Identify which cell holds the provided text, then report its [x, y] central coordinate. 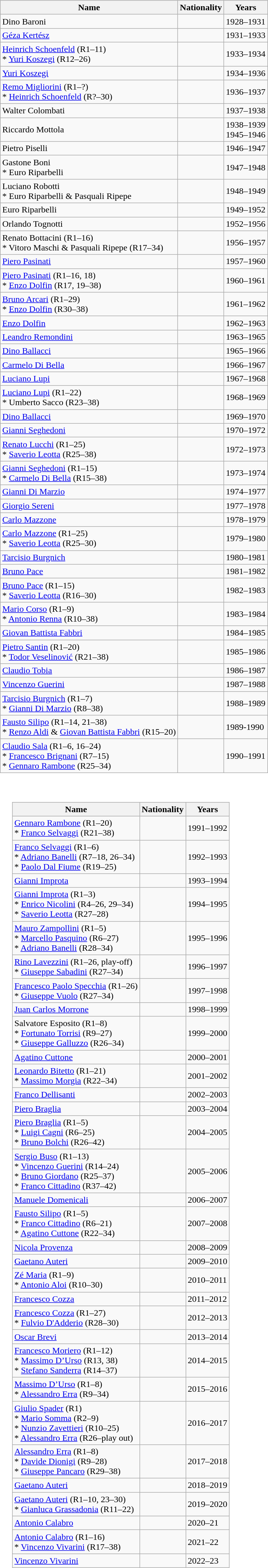
1989-1990 [246, 727]
Francesco Paolo Specchia (R1–26)* Giuseppe Vuolo (R27–34) [76, 990]
Renato Lucchi (R1–25)* Saverio Leotta (R25–38) [89, 449]
2013–2014 [207, 1337]
1974–1977 [246, 492]
1962–1963 [246, 323]
Bruno Arcari (R1–29)* Enzo Dolfin (R30–38) [89, 304]
2001–2002 [207, 1076]
Francesco Cozza [76, 1299]
Agatino Cuttone [76, 1057]
Remo Migliorini (R1–?)* Heinrich Schoenfeld (R?–30) [89, 92]
Rino Lavezzini (R1–26, play-off)* Giuseppe Sabadini (R27–34) [76, 967]
1992–1993 [207, 857]
Franco Selvaggi (R1–6)* Adriano Banelli (R7–18, 26–34)* Paolo Dal Fiume (R19–25) [76, 857]
1999–2000 [207, 1033]
2015–2016 [207, 1389]
2019–2020 [207, 1504]
1990–1991 [246, 756]
Antonio Calabro (R1–16)* Vincenzo Vivarini (R17–38) [76, 1542]
1934–1936 [246, 73]
1933–1934 [246, 54]
Francesco Cozza (R1–27)* Fulvio D'Adderio (R28–30) [76, 1318]
1993–1994 [207, 881]
1960–1961 [246, 280]
1991–1992 [207, 828]
1998–1999 [207, 1009]
Massimo D’Urso (R1–8)* Alessandro Erra (R9–34) [76, 1389]
1988–1989 [246, 704]
Fausto Silipo (R1–14, 21–38)* Renzo Aldi & Giovan Battista Fabbri (R15–20) [89, 727]
Tarcisio Burgnich (R1–7)* Gianni Di Marzio (R8–38) [89, 704]
2012–2013 [207, 1318]
2011–2012 [207, 1299]
Gianni Improta (R1–3)* Enrico Nicolini (R4–26, 29–34)* Saverio Leotta (R27–28) [76, 904]
Alessandro Erra (R1–8)* Davide Dionigi (R9–28)* Giuseppe Pancaro (R29–38) [76, 1462]
Carlo Mazzone [89, 520]
1996–1997 [207, 967]
2020–21 [207, 1523]
1980–1981 [246, 557]
1967–1968 [246, 379]
Oscar Brevi [76, 1337]
1961–1962 [246, 304]
1952–1956 [246, 224]
Piero Pasinati (R1–16, 18)* Enzo Dolfin (R17, 19–38) [89, 280]
Euro Riparbelli [89, 210]
Carlo Mazzone (R1–25)* Saverio Leotta (R25–30) [89, 538]
Luciano Lupi [89, 379]
1997–1998 [207, 990]
Enzo Dolfin [89, 323]
2018–2019 [207, 1485]
2021–22 [207, 1542]
Leonardo Bitetto (R1–21)* Massimo Morgia (R22–34) [76, 1076]
Giulio Spader (R1)* Mario Somma (R2–9)* Nunzio Zavettieri (R10–25)* Alessandro Erra (R26–play out) [76, 1423]
1984–1985 [246, 633]
2016–2017 [207, 1423]
Luciano Robotti* Euro Riparbelli & Pasquali Ripepe [89, 191]
Sergio Buso (R1–13)* Vincenzo Guerini (R14–24)* Bruno Giordano (R25–37)* Franco Cittadino (R37–42) [76, 1171]
2004–2005 [207, 1132]
Francesco Moriero (R1–12)* Massimo D’Urso (R13, 38)* Stefano Sanderra (R14–37) [76, 1360]
Mario Corso (R1–9)* Antonio Renna (R10–38) [89, 614]
Carmelo Di Bella [89, 365]
Franco Dellisanti [76, 1095]
1947–1948 [246, 167]
1981–1982 [246, 571]
Pietro Santin (R1–20)* Todor Veselinović (R21–38) [89, 652]
Zé Maria (R1–9)* Antonio Aloi (R10–30) [76, 1280]
1982–1983 [246, 590]
1995–1996 [207, 938]
Leandro Remondini [89, 337]
1970–1972 [246, 430]
Mauro Zampollini (R1–5)* Marcello Pasquino (R6–27)* Adriano Banelli (R28–34) [76, 938]
Fausto Silipo (R1–5)* Franco Cittadino (R6–21)* Agatino Cuttone (R22–34) [76, 1224]
2014–2015 [207, 1360]
Bruno Pace [89, 571]
1936–1937 [246, 92]
Luciano Lupi (R1–22)* Umberto Sacco (R23–38) [89, 398]
Yuri Koszegi [89, 73]
1977–1978 [246, 506]
2008–2009 [207, 1247]
1937–1938 [246, 111]
1949–1952 [246, 210]
Claudio Tobia [89, 671]
Gennaro Rambone (R1–20)* Franco Selvaggi (R21–38) [76, 828]
2007–2008 [207, 1224]
2006–2007 [207, 1200]
2010–2011 [207, 1280]
1969–1970 [246, 416]
Piero Braglia [76, 1109]
Pietro Piselli [89, 148]
2005–2006 [207, 1171]
Giorgio Sereni [89, 506]
Heinrich Schoenfeld (R1–11) * Yuri Koszegi (R12–26) [89, 54]
1968–1969 [246, 398]
Piero Pasinati [89, 261]
Gianni Di Marzio [89, 492]
Orlando Tognotti [89, 224]
Vincenzo Vivarini [76, 1561]
1928–1931 [246, 21]
Riccardo Mottola [89, 129]
1963–1965 [246, 337]
2003–2004 [207, 1109]
1986–1987 [246, 671]
2022–23 [207, 1561]
Gianni Improta [76, 881]
1938–19391945–1946 [246, 129]
Claudio Sala (R1–6, 16–24)* Francesco Brignani (R7–15)* Gennaro Rambone (R25–34) [89, 756]
1979–1980 [246, 538]
1956–1957 [246, 243]
Vincenzo Guerini [89, 685]
Salvatore Esposito (R1–8)* Fortunato Torrisi (R9–27)* Giuseppe Galluzzo (R26–34) [76, 1033]
2000–2001 [207, 1057]
Giovan Battista Fabbri [89, 633]
Gianni Seghedoni [89, 430]
1966–1967 [246, 365]
1978–1979 [246, 520]
Piero Braglia (R1–5)* Luigi Cagni (R6–25)* Bruno Bolchi (R26–42) [76, 1132]
1957–1960 [246, 261]
Manuele Domenicali [76, 1200]
Dino Baroni [89, 21]
2017–2018 [207, 1462]
1965–1966 [246, 351]
Géza Kertész [89, 35]
1994–1995 [207, 904]
1948–1949 [246, 191]
Walter Colombati [89, 111]
Gastone Boni* Euro Riparbelli [89, 167]
Gaetano Auteri (R1–10, 23–30)* Gianluca Grassadonia (R11–22) [76, 1504]
2002–2003 [207, 1095]
Nicola Provenza [76, 1247]
1987–1988 [246, 685]
Antonio Calabro [76, 1523]
Bruno Pace (R1–15)* Saverio Leotta (R16–30) [89, 590]
1946–1947 [246, 148]
Juan Carlos Morrone [76, 1009]
1972–1973 [246, 449]
1931–1933 [246, 35]
1985–1986 [246, 652]
Gianni Seghedoni (R1–15)* Carmelo Di Bella (R15–38) [89, 473]
1983–1984 [246, 614]
Renato Bottacini (R1–16)* Vitoro Maschi & Pasquali Ripepe (R17–34) [89, 243]
2009–2010 [207, 1261]
1973–1974 [246, 473]
Tarcisio Burgnich [89, 557]
